Provide the [X, Y] coordinate of the cell's center where the given text is located.  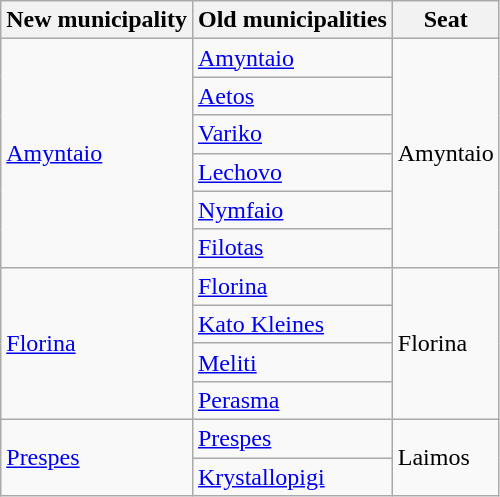
Meliti [292, 362]
Kato Kleines [292, 324]
Lechovo [292, 172]
Aetos [292, 96]
Variko [292, 134]
Seat [446, 20]
Filotas [292, 248]
Perasma [292, 400]
Nymfaio [292, 210]
Laimos [446, 457]
New municipality [97, 20]
Krystallopigi [292, 477]
Old municipalities [292, 20]
